Find where the given text appears and provide that cell's center as [x, y] coordinate. 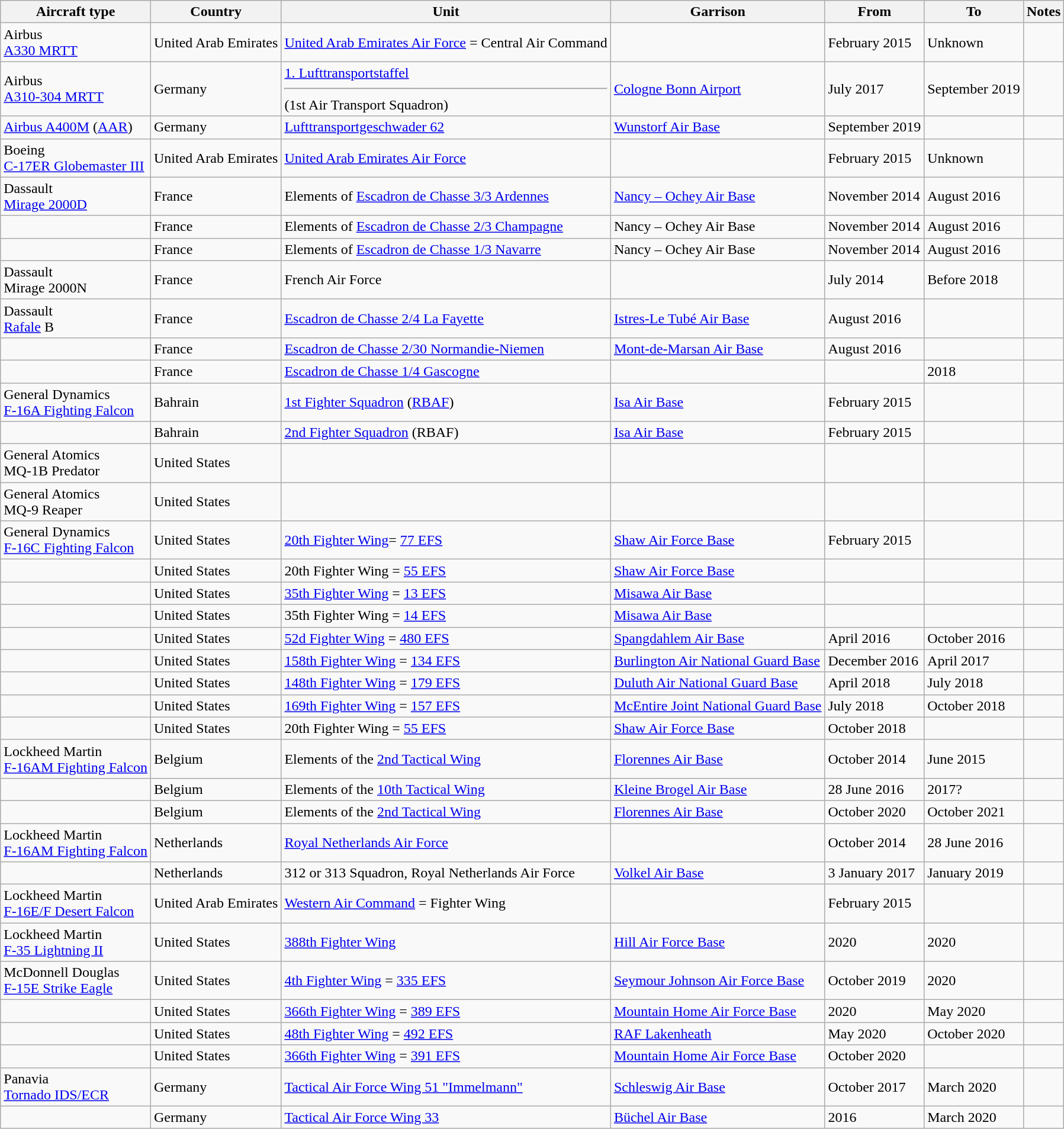
2nd Fighter Squadron (RBAF) [446, 433]
Garrison [718, 12]
Hill Air Force Base [718, 943]
1. Lufttransportstaffel(1st Air Transport Squadron) [446, 89]
PanaviaTornado IDS/ECR [76, 1087]
AirbusA310-304 MRTT [76, 89]
DassaultMirage 2000D [76, 197]
United Arab Emirates Air Force = Central Air Command [446, 43]
Burlington Air National Guard Base [718, 661]
April 2016 [875, 638]
4th Fighter Wing = 335 EFS [446, 980]
158th Fighter Wing = 134 EFS [446, 661]
October 2016 [974, 638]
October 2019 [875, 980]
January 2019 [974, 873]
Tactical Air Force Wing 51 "Immelmann" [446, 1087]
General DynamicsF-16A Fighting Falcon [76, 401]
From [875, 12]
Elements of Escadron de Chasse 3/3 Ardennes [446, 197]
October 2017 [875, 1087]
Elements of the 10th Tactical Wing [446, 789]
Seymour Johnson Air Force Base [718, 980]
388th Fighter Wing [446, 943]
July 2014 [875, 279]
Unit [446, 12]
June 2015 [974, 759]
Elements of Escadron de Chasse 2/3 Champagne [446, 227]
Büchel Air Base [718, 1117]
Mont-de-Marsan Air Base [718, 349]
December 2016 [875, 661]
Volkel Air Base [718, 873]
Spangdahlem Air Base [718, 638]
35th Fighter Wing = 13 EFS [446, 593]
148th Fighter Wing = 179 EFS [446, 683]
Tactical Air Force Wing 33 [446, 1117]
Elements of Escadron de Chasse 1/3 Navarre [446, 249]
Western Air Command = Fighter Wing [446, 903]
Escadron de Chasse 2/4 La Fayette [446, 319]
35th Fighter Wing = 14 EFS [446, 616]
General DynamicsF-16C Fighting Falcon [76, 540]
General AtomicsMQ-9 Reaper [76, 502]
2018 [974, 371]
169th Fighter Wing = 157 EFS [446, 706]
AirbusA330 MRTT [76, 43]
United Arab Emirates Air Force [446, 157]
366th Fighter Wing = 391 EFS [446, 1056]
BoeingC-17ER Globemaster III [76, 157]
Country [216, 12]
To [974, 12]
October 2021 [974, 812]
Schleswig Air Base [718, 1087]
312 or 313 Squadron, Royal Netherlands Air Force [446, 873]
Wunstorf Air Base [718, 127]
20th Fighter Wing= 77 EFS [446, 540]
Notes [1043, 12]
July 2017 [875, 89]
April 2017 [974, 661]
Cologne Bonn Airport [718, 89]
Kleine Brogel Air Base [718, 789]
Airbus A400M (AAR) [76, 127]
McDonnell DouglasF-15E Strike Eagle [76, 980]
McEntire Joint National Guard Base [718, 706]
Escadron de Chasse 1/4 Gascogne [446, 371]
52d Fighter Wing = 480 EFS [446, 638]
2017? [974, 789]
Lockheed MartinF-35 Lightning II [76, 943]
2016 [875, 1117]
Istres-Le Tubé Air Base [718, 319]
Before 2018 [974, 279]
Aircraft type [76, 12]
Dassault Mirage 2000N [76, 279]
48th Fighter Wing = 492 EFS [446, 1034]
French Air Force [446, 279]
Lockheed MartinF-16E/F Desert Falcon [76, 903]
Escadron de Chasse 2/30 Normandie-Niemen [446, 349]
Lufttransportgeschwader 62 [446, 127]
3 January 2017 [875, 873]
366th Fighter Wing = 389 EFS [446, 1011]
Duluth Air National Guard Base [718, 683]
April 2018 [875, 683]
General AtomicsMQ-1B Predator [76, 463]
DassaultRafale B [76, 319]
Royal Netherlands Air Force [446, 842]
1st Fighter Squadron (RBAF) [446, 401]
RAF Lakenheath [718, 1034]
